Identify which cell holds the provided text, then report its [X, Y] central coordinate. 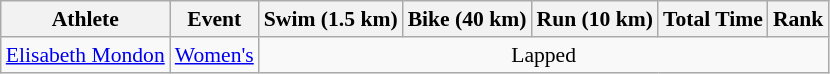
Swim (1.5 km) [331, 19]
Lapped [544, 55]
Run (10 km) [594, 19]
Elisabeth Mondon [86, 55]
Rank [798, 19]
Event [214, 19]
Women's [214, 55]
Total Time [713, 19]
Athlete [86, 19]
Bike (40 km) [468, 19]
